Find where the given text appears and provide that cell's center as (X, Y) coordinate. 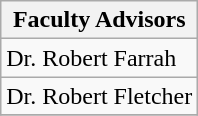
Dr. Robert Fletcher (100, 96)
Dr. Robert Farrah (100, 58)
Faculty Advisors (100, 20)
